Pinpoint the cell where the given text exists, returning its [x, y] midpoint coordinate. 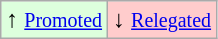
↑ Promoted [54, 20]
↓ Relegated [162, 20]
